For the text-containing cell, return its midpoint in (x, y) coordinate format. 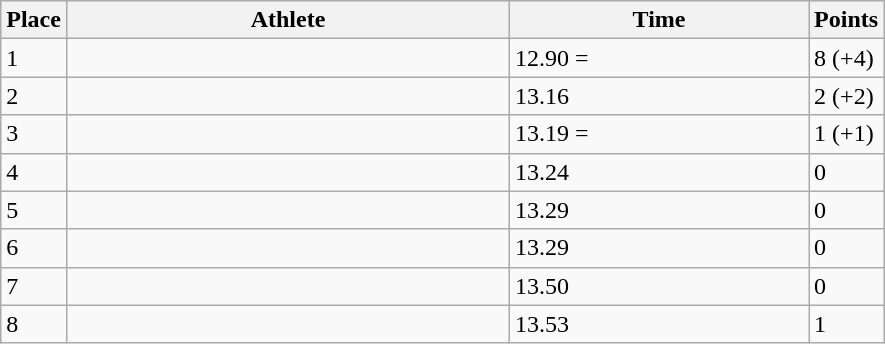
12.90 = (660, 58)
3 (34, 134)
13.24 (660, 172)
13.50 (660, 286)
13.53 (660, 324)
2 (34, 96)
13.19 = (660, 134)
Points (846, 20)
1 (+1) (846, 134)
7 (34, 286)
Place (34, 20)
8 (+4) (846, 58)
6 (34, 248)
2 (+2) (846, 96)
4 (34, 172)
5 (34, 210)
8 (34, 324)
Athlete (288, 20)
Time (660, 20)
13.16 (660, 96)
